Return the [x, y] coordinate for the center point of the cell that contains the specified text.  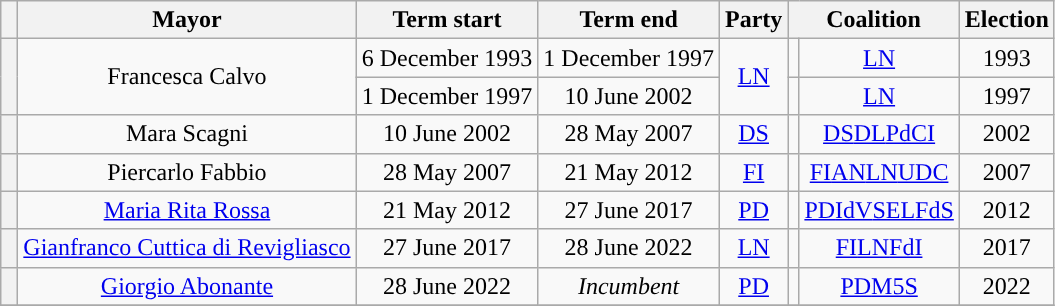
FILNFdI [879, 248]
1993 [1006, 58]
2007 [1006, 172]
2017 [1006, 248]
Giorgio Abonante [187, 286]
Maria Rita Rossa [187, 210]
Election [1006, 20]
1997 [1006, 96]
FIANLNUDC [879, 172]
Francesca Calvo [187, 77]
PDIdVSELFdS [879, 210]
Gianfranco Cuttica di Revigliasco [187, 248]
Party [753, 20]
Piercarlo Fabbio [187, 172]
2012 [1006, 210]
2002 [1006, 134]
DSDLPdCI [879, 134]
6 December 1993 [447, 58]
Coalition [874, 20]
Mara Scagni [187, 134]
FI [753, 172]
DS [753, 134]
Term start [447, 20]
2022 [1006, 286]
Term end [629, 20]
Mayor [187, 20]
Incumbent [629, 286]
PDM5S [879, 286]
